Identify which cell holds the provided text, then report its (X, Y) central coordinate. 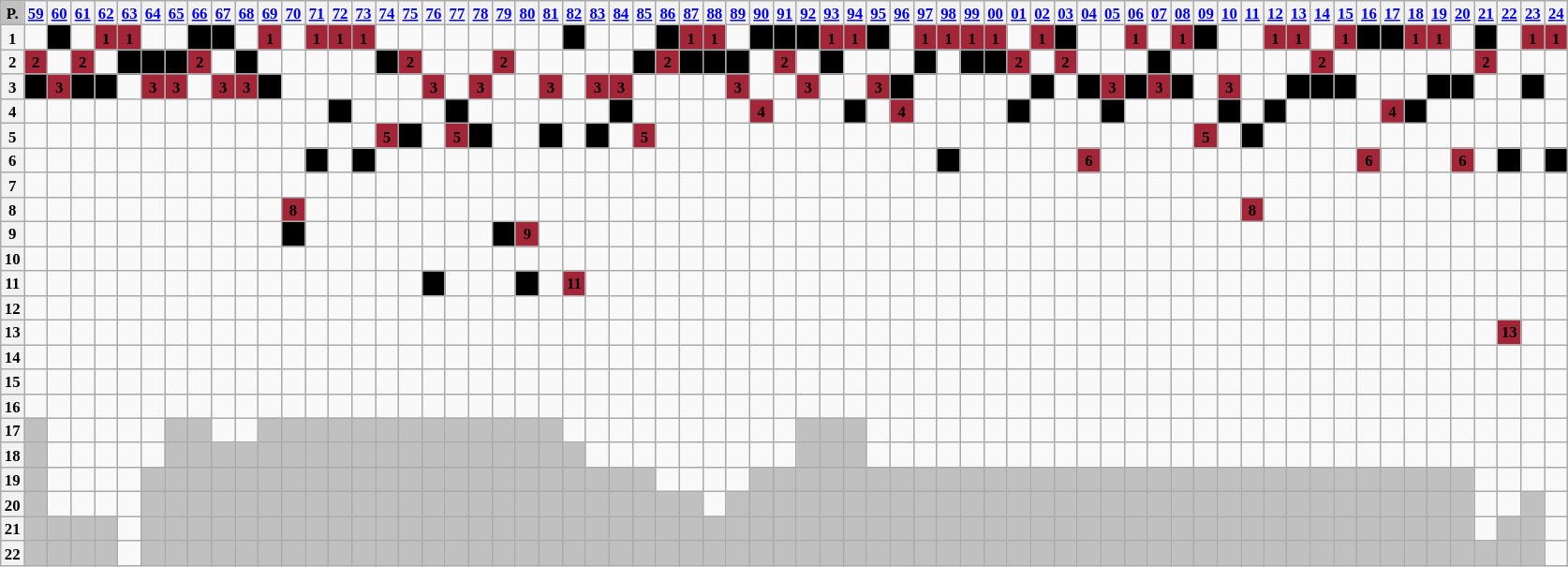
77 (457, 13)
76 (433, 13)
07 (1160, 13)
91 (785, 13)
99 (972, 13)
61 (82, 13)
95 (879, 13)
80 (526, 13)
67 (223, 13)
88 (714, 13)
62 (107, 13)
73 (363, 13)
00 (995, 13)
79 (504, 13)
75 (410, 13)
03 (1066, 13)
24 (1557, 13)
23 (1532, 13)
05 (1113, 13)
59 (36, 13)
04 (1088, 13)
96 (901, 13)
71 (317, 13)
08 (1182, 13)
66 (200, 13)
84 (620, 13)
09 (1206, 13)
65 (176, 13)
7 (13, 185)
02 (1042, 13)
81 (551, 13)
60 (60, 13)
98 (948, 13)
86 (667, 13)
74 (386, 13)
01 (1019, 13)
72 (341, 13)
64 (154, 13)
68 (247, 13)
85 (644, 13)
83 (598, 13)
70 (294, 13)
82 (573, 13)
78 (480, 13)
90 (761, 13)
87 (691, 13)
94 (854, 13)
06 (1135, 13)
89 (738, 13)
P. (13, 13)
69 (270, 13)
93 (832, 13)
97 (925, 13)
63 (129, 13)
92 (807, 13)
